Pinpoint the cell where the given text exists, returning its (X, Y) midpoint coordinate. 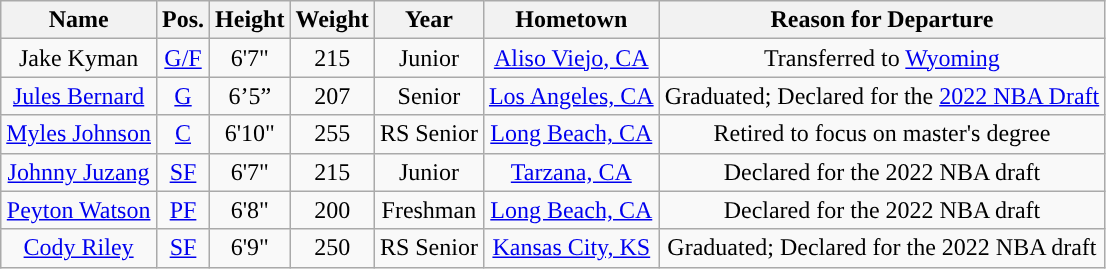
G (182, 96)
C (182, 134)
6'9" (250, 248)
Height (250, 20)
Kansas City, KS (571, 248)
Senior (428, 96)
Weight (332, 20)
Myles Johnson (79, 134)
207 (332, 96)
Transferred to Wyoming (882, 58)
Hometown (571, 20)
PF (182, 210)
6'8" (250, 210)
Peyton Watson (79, 210)
Pos. (182, 20)
Year (428, 20)
6’5” (250, 96)
255 (332, 134)
Los Angeles, CA (571, 96)
Graduated; Declared for the 2022 NBA draft (882, 248)
6'10" (250, 134)
Aliso Viejo, CA (571, 58)
Johnny Juzang (79, 172)
Tarzana, CA (571, 172)
Jake Kyman (79, 58)
Reason for Departure (882, 20)
250 (332, 248)
G/F (182, 58)
Retired to focus on master's degree (882, 134)
200 (332, 210)
Name (79, 20)
Jules Bernard (79, 96)
Graduated; Declared for the 2022 NBA Draft (882, 96)
Freshman (428, 210)
Cody Riley (79, 248)
